Capture the cell that displays the provided text and extract its [x, y] central coordinate. 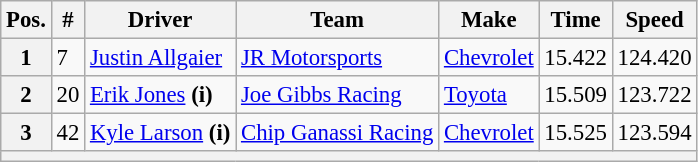
20 [68, 95]
15.509 [576, 95]
1 [26, 58]
# [68, 20]
Team [338, 20]
JR Motorsports [338, 58]
Time [576, 20]
124.420 [654, 58]
15.525 [576, 133]
Make [489, 20]
Driver [160, 20]
123.722 [654, 95]
7 [68, 58]
2 [26, 95]
123.594 [654, 133]
42 [68, 133]
Kyle Larson (i) [160, 133]
Speed [654, 20]
Erik Jones (i) [160, 95]
Joe Gibbs Racing [338, 95]
15.422 [576, 58]
Toyota [489, 95]
Justin Allgaier [160, 58]
3 [26, 133]
Chip Ganassi Racing [338, 133]
Pos. [26, 20]
